From the cell containing the given text, extract its center point as (x, y) coordinate. 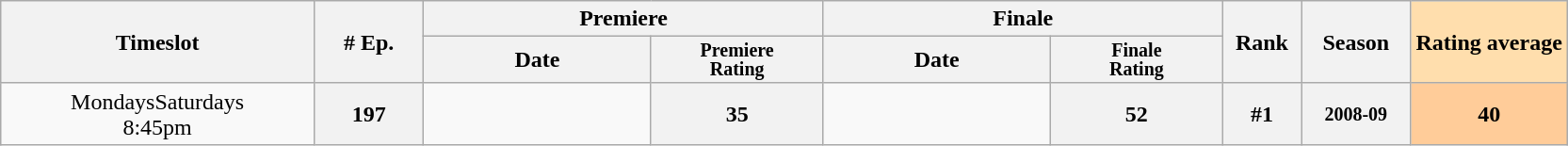
Rank (1262, 42)
#1 (1262, 113)
2008-09 (1356, 113)
FinaleRating (1136, 60)
40 (1489, 113)
MondaysSaturdays8:45pm (158, 113)
PremiereRating (736, 60)
Premiere (623, 19)
197 (368, 113)
Finale (1023, 19)
# Ep. (368, 42)
Rating average (1489, 42)
52 (1136, 113)
Season (1356, 42)
Timeslot (158, 42)
35 (736, 113)
